Capture the cell that displays the provided text and extract its (X, Y) central coordinate. 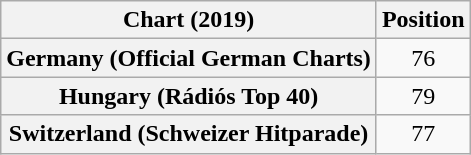
Chart (2019) (189, 20)
79 (423, 96)
Hungary (Rádiós Top 40) (189, 96)
Position (423, 20)
77 (423, 134)
Switzerland (Schweizer Hitparade) (189, 134)
76 (423, 58)
Germany (Official German Charts) (189, 58)
